Output the [X, Y] coordinate of the center of the cell containing the given text.  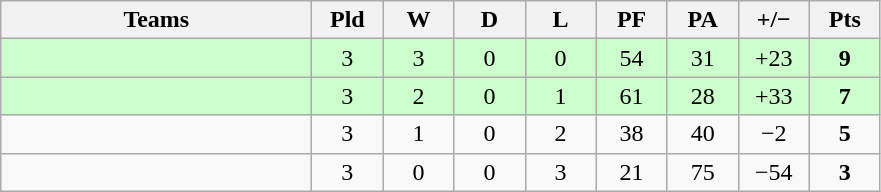
7 [844, 96]
38 [632, 134]
+33 [774, 96]
61 [632, 96]
+23 [774, 58]
40 [702, 134]
75 [702, 172]
Pts [844, 20]
21 [632, 172]
+/− [774, 20]
−54 [774, 172]
Pld [348, 20]
Teams [156, 20]
5 [844, 134]
D [490, 20]
W [418, 20]
28 [702, 96]
31 [702, 58]
L [560, 20]
PF [632, 20]
54 [632, 58]
PA [702, 20]
9 [844, 58]
−2 [774, 134]
